Determine the (X, Y) coordinate at the center of the cell enclosing the given text.  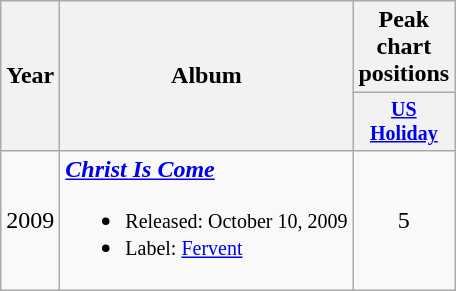
USHoliday (404, 122)
Year (30, 76)
5 (404, 220)
Album (206, 76)
Christ Is ComeReleased: October 10, 2009Label: Fervent (206, 220)
Peak chart positions (404, 47)
2009 (30, 220)
